Provide the [x, y] coordinate of the cell's center where the given text is located.  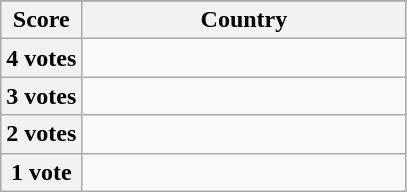
3 votes [42, 96]
2 votes [42, 134]
Country [244, 20]
1 vote [42, 172]
Score [42, 20]
4 votes [42, 58]
